Return [X, Y] of the center of cell containing provided text 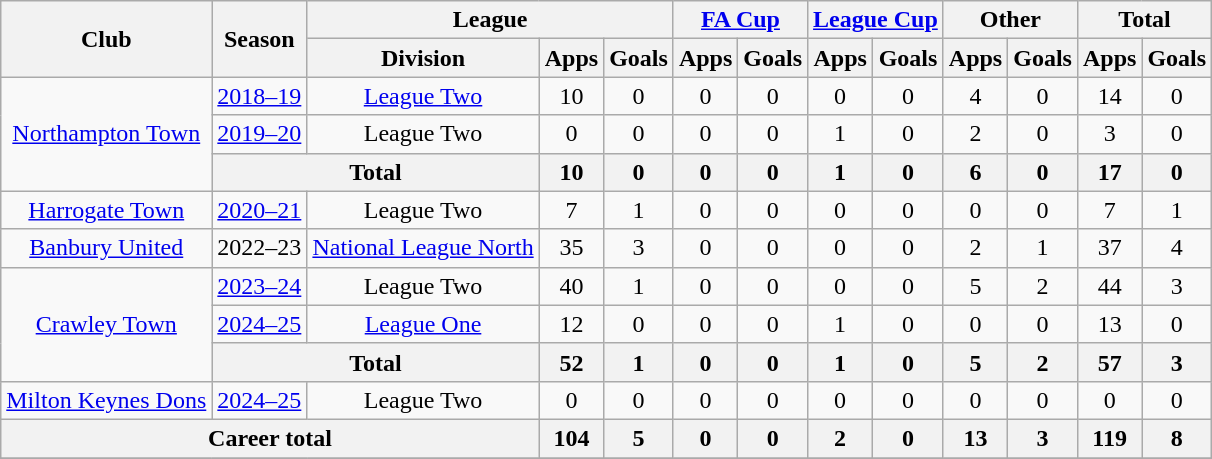
8 [1177, 438]
Career total [270, 438]
12 [571, 324]
Club [106, 39]
2018–19 [260, 96]
44 [1109, 286]
2022–23 [260, 248]
Milton Keynes Dons [106, 400]
104 [571, 438]
National League North [423, 248]
Season [260, 39]
Banbury United [106, 248]
Crawley Town [106, 324]
52 [571, 362]
2020–21 [260, 210]
League [490, 20]
14 [1109, 96]
119 [1109, 438]
Other [1010, 20]
37 [1109, 248]
Northampton Town [106, 134]
6 [975, 172]
League Cup [876, 20]
17 [1109, 172]
Division [423, 58]
40 [571, 286]
FA Cup [740, 20]
League One [423, 324]
Harrogate Town [106, 210]
2023–24 [260, 286]
2019–20 [260, 134]
35 [571, 248]
57 [1109, 362]
